Scan for the cell matching the given text and deliver its (x, y) coordinate at center. 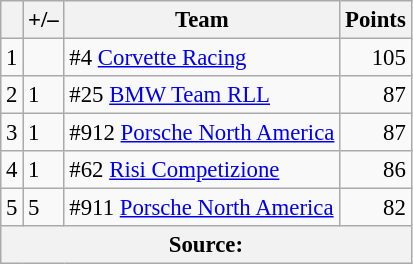
Source: (206, 245)
+/– (44, 20)
#912 Porsche North America (202, 133)
#25 BMW Team RLL (202, 95)
3 (12, 133)
86 (376, 170)
Points (376, 20)
4 (12, 170)
82 (376, 208)
Team (202, 20)
#911 Porsche North America (202, 208)
2 (12, 95)
105 (376, 58)
#62 Risi Competizione (202, 170)
#4 Corvette Racing (202, 58)
